Find where the given text appears and provide that cell's center as (x, y) coordinate. 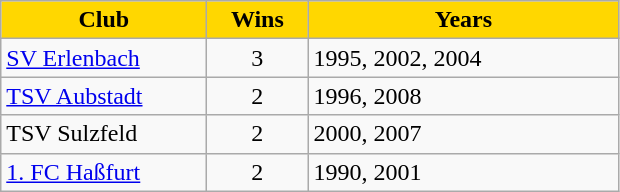
3 (258, 58)
2000, 2007 (464, 134)
1995, 2002, 2004 (464, 58)
1990, 2001 (464, 172)
TSV Sulzfeld (104, 134)
1. FC Haßfurt (104, 172)
1996, 2008 (464, 96)
Wins (258, 20)
Club (104, 20)
Years (464, 20)
SV Erlenbach (104, 58)
TSV Aubstadt (104, 96)
